Return [x, y] of the center of cell containing provided text 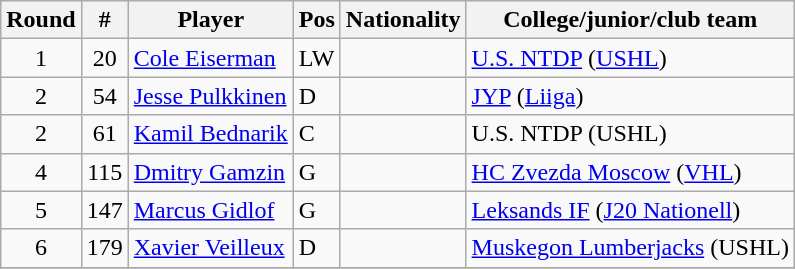
1 [41, 58]
Jesse Pulkkinen [210, 96]
JYP (Liiga) [630, 96]
179 [104, 248]
61 [104, 134]
Pos [316, 20]
Leksands IF (J20 Nationell) [630, 210]
# [104, 20]
Cole Eiserman [210, 58]
115 [104, 172]
Dmitry Gamzin [210, 172]
C [316, 134]
Marcus Gidlof [210, 210]
Muskegon Lumberjacks (USHL) [630, 248]
College/junior/club team [630, 20]
147 [104, 210]
6 [41, 248]
HC Zvezda Moscow (VHL) [630, 172]
20 [104, 58]
Xavier Veilleux [210, 248]
LW [316, 58]
Player [210, 20]
Round [41, 20]
5 [41, 210]
4 [41, 172]
Nationality [403, 20]
Kamil Bednarik [210, 134]
54 [104, 96]
